Detect which cell encompasses the target text, then output its [x, y] center coordinate. 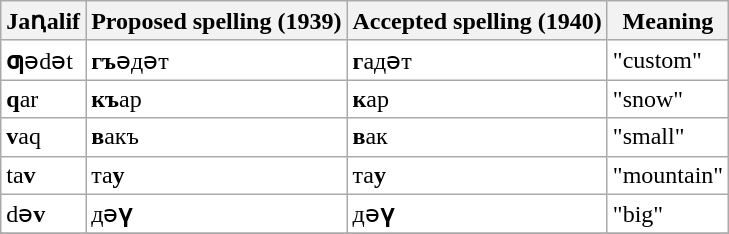
вакъ [216, 137]
ƣədət [44, 60]
гадәт [477, 60]
кар [477, 99]
Proposed spelling (1939) [216, 21]
"big" [668, 214]
"custom" [668, 60]
tav [44, 175]
Jaꞑalif [44, 21]
qar [44, 99]
"small" [668, 137]
dəv [44, 214]
"mountain" [668, 175]
"snow" [668, 99]
Meaning [668, 21]
vaq [44, 137]
къар [216, 99]
вак [477, 137]
Accepted spelling (1940) [477, 21]
гъәдәт [216, 60]
